Pinpoint the cell where the given text exists, returning its [x, y] midpoint coordinate. 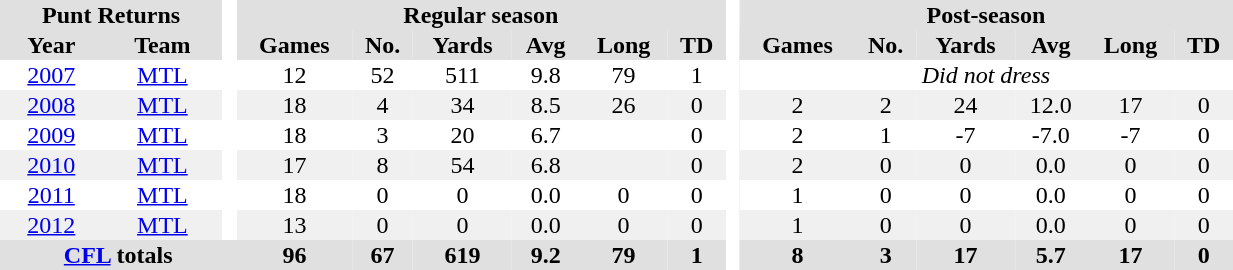
6.8 [546, 165]
2009 [52, 135]
4 [382, 105]
2011 [52, 195]
67 [382, 255]
619 [462, 255]
2008 [52, 105]
2012 [52, 225]
26 [624, 105]
24 [966, 105]
13 [294, 225]
9.8 [546, 75]
Did not dress [986, 75]
Post-season [986, 15]
-7.0 [1050, 135]
6.7 [546, 135]
5.7 [1050, 255]
12 [294, 75]
2007 [52, 75]
20 [462, 135]
2010 [52, 165]
54 [462, 165]
CFL totals [118, 255]
34 [462, 105]
Regular season [480, 15]
8.5 [546, 105]
511 [462, 75]
Year [52, 45]
Team [163, 45]
Punt Returns [111, 15]
9.2 [546, 255]
12.0 [1050, 105]
96 [294, 255]
52 [382, 75]
